From the cell containing the given text, extract its center point as (x, y) coordinate. 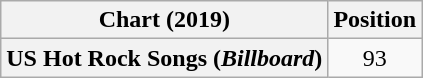
Position (375, 20)
US Hot Rock Songs (Billboard) (164, 58)
93 (375, 58)
Chart (2019) (164, 20)
